Extract the [X, Y] coordinate from the center of the cell holding the provided text.  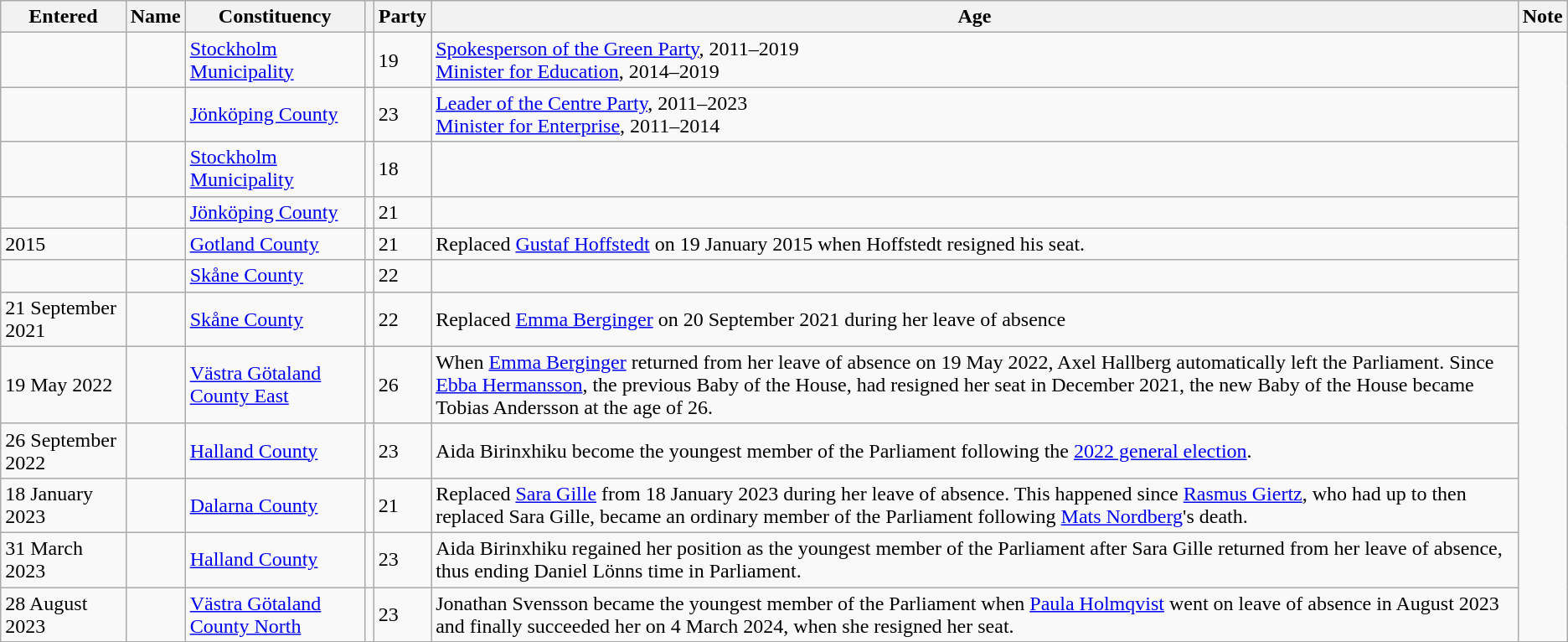
18 January 2023 [64, 505]
Entered [64, 17]
21 September 2021 [64, 318]
Spokesperson of the Green Party, 2011–2019Minister for Education, 2014–2019 [975, 60]
28 August 2023 [64, 614]
Constituency [275, 17]
Leader of the Centre Party, 2011–2023Minister for Enterprise, 2011–2014 [975, 114]
Party [402, 17]
Replaced Emma Berginger on 20 September 2021 during her leave of absence [975, 318]
26 [402, 385]
Name [156, 17]
Västra Götaland County North [275, 614]
Västra Götaland County East [275, 385]
2015 [64, 244]
Gotland County [275, 244]
19 [402, 60]
26 September 2022 [64, 451]
19 May 2022 [64, 385]
31 March 2023 [64, 560]
Age [975, 17]
Replaced Gustaf Hoffstedt on 19 January 2015 when Hoffstedt resigned his seat. [975, 244]
18 [402, 169]
Note [1543, 17]
Dalarna County [275, 505]
Aida Birinxhiku become the youngest member of the Parliament following the 2022 general election. [975, 451]
